Provide the [x, y] coordinate of the cell's center where the given text is located.  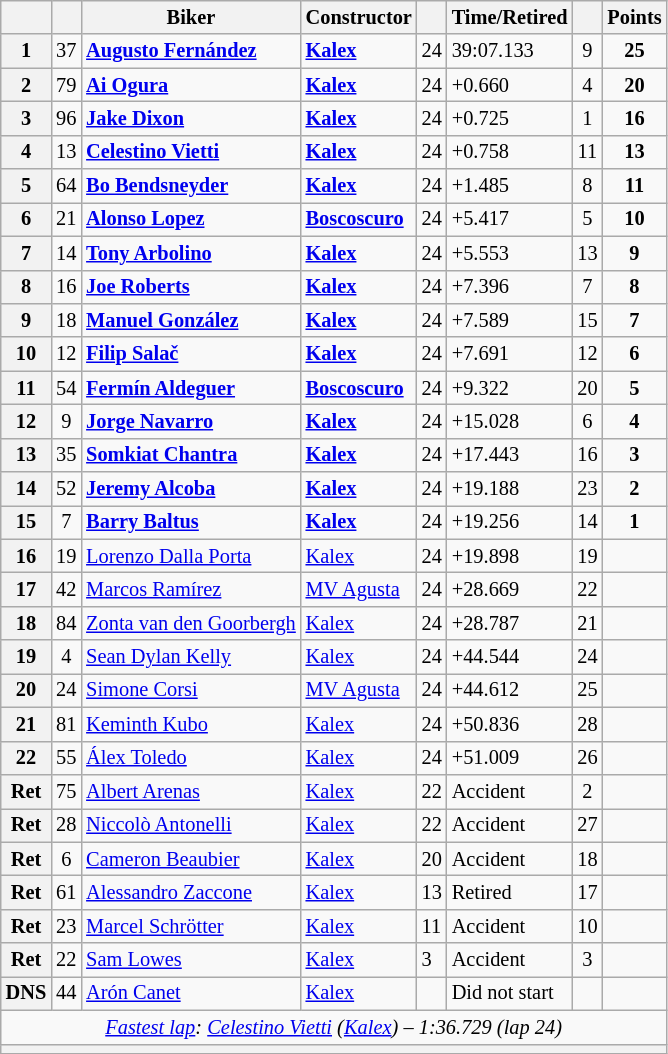
+5.417 [510, 219]
44 [66, 993]
+7.691 [510, 354]
+19.256 [510, 522]
Álex Toledo [190, 758]
54 [66, 388]
Marcos Ramírez [190, 589]
Sam Lowes [190, 960]
37 [66, 51]
+1.485 [510, 186]
Zonta van den Goorbergh [190, 623]
+44.544 [510, 657]
81 [66, 724]
35 [66, 455]
Keminth Kubo [190, 724]
+15.028 [510, 421]
Lorenzo Dalla Porta [190, 556]
27 [587, 825]
Bo Bendsneyder [190, 186]
+28.669 [510, 589]
+28.787 [510, 623]
Cameron Beaubier [190, 859]
+0.758 [510, 152]
Albert Arenas [190, 791]
+51.009 [510, 758]
Time/Retired [510, 17]
79 [66, 85]
+50.836 [510, 724]
DNS [26, 993]
Barry Baltus [190, 522]
+17.443 [510, 455]
Fermín Aldeguer [190, 388]
Biker [190, 17]
52 [66, 489]
Jorge Navarro [190, 421]
+7.589 [510, 320]
Ai Ogura [190, 85]
Tony Arbolino [190, 253]
Retired [510, 892]
Filip Salač [190, 354]
Niccolò Antonelli [190, 825]
Alessandro Zaccone [190, 892]
Simone Corsi [190, 690]
Fastest lap: Celestino Vietti (Kalex) – 1:36.729 (lap 24) [334, 1027]
Points [634, 17]
39:07.133 [510, 51]
Jeremy Alcoba [190, 489]
64 [66, 186]
42 [66, 589]
Alonso Lopez [190, 219]
55 [66, 758]
61 [66, 892]
Joe Roberts [190, 287]
+0.725 [510, 118]
96 [66, 118]
Constructor [359, 17]
Celestino Vietti [190, 152]
75 [66, 791]
+9.322 [510, 388]
Augusto Fernández [190, 51]
26 [587, 758]
+7.396 [510, 287]
Marcel Schrötter [190, 926]
+19.188 [510, 489]
Arón Canet [190, 993]
+5.553 [510, 253]
+44.612 [510, 690]
Jake Dixon [190, 118]
+0.660 [510, 85]
84 [66, 623]
Did not start [510, 993]
+19.898 [510, 556]
Sean Dylan Kelly [190, 657]
Manuel González [190, 320]
Somkiat Chantra [190, 455]
